Identify which cell holds the provided text, then report its [X, Y] central coordinate. 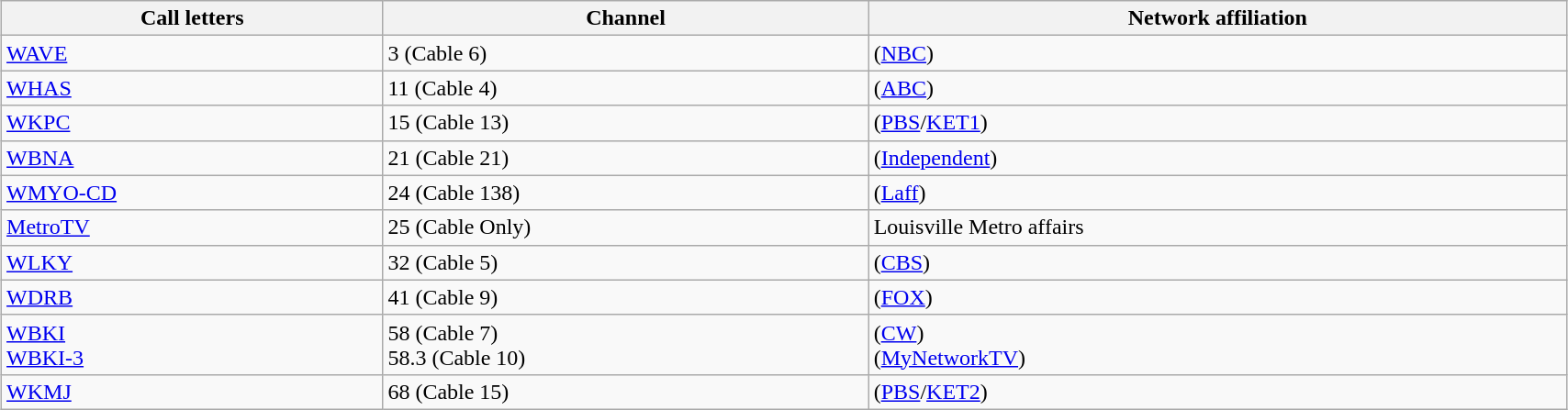
Louisville Metro affairs [1217, 227]
MetroTV [193, 227]
21 (Cable 21) [626, 158]
Call letters [193, 18]
(FOX) [1217, 297]
(NBC) [1217, 53]
(Laff) [1217, 193]
WDRB [193, 297]
25 (Cable Only) [626, 227]
32 (Cable 5) [626, 262]
WBKIWBKI-3 [193, 345]
41 (Cable 9) [626, 297]
WAVE [193, 53]
3 (Cable 6) [626, 53]
WLKY [193, 262]
WKPC [193, 123]
11 (Cable 4) [626, 88]
WHAS [193, 88]
15 (Cable 13) [626, 123]
WMYO-CD [193, 193]
WKMJ [193, 392]
58 (Cable 7)58.3 (Cable 10) [626, 345]
24 (Cable 138) [626, 193]
(CBS) [1217, 262]
WBNA [193, 158]
68 (Cable 15) [626, 392]
(ABC) [1217, 88]
(PBS/KET1) [1217, 123]
Channel [626, 18]
(PBS/KET2) [1217, 392]
(Independent) [1217, 158]
(CW)(MyNetworkTV) [1217, 345]
Network affiliation [1217, 18]
